Identify which cell holds the provided text, then report its [x, y] central coordinate. 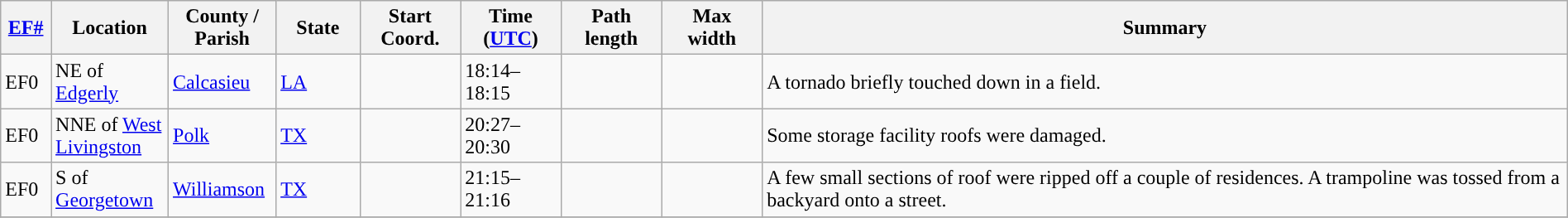
LA [318, 81]
S of Georgetown [110, 189]
County / Parish [222, 28]
Time (UTC) [511, 28]
A tornado briefly touched down in a field. [1165, 81]
Location [110, 28]
20:27–20:30 [511, 136]
Start Coord. [410, 28]
Some storage facility roofs were damaged. [1165, 136]
State [318, 28]
NE of Edgerly [110, 81]
NNE of West Livingston [110, 136]
EF# [26, 28]
Max width [712, 28]
Summary [1165, 28]
Path length [611, 28]
Calcasieu [222, 81]
Williamson [222, 189]
A few small sections of roof were ripped off a couple of residences. A trampoline was tossed from a backyard onto a street. [1165, 189]
21:15–21:16 [511, 189]
Polk [222, 136]
18:14–18:15 [511, 81]
